Identify which cell holds the provided text, then report its [x, y] central coordinate. 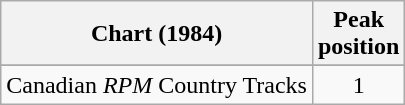
Peakposition [358, 34]
Chart (1984) [157, 34]
1 [358, 85]
Canadian RPM Country Tracks [157, 85]
